Search for the cell housing the specified text and yield its (x, y) center coordinate. 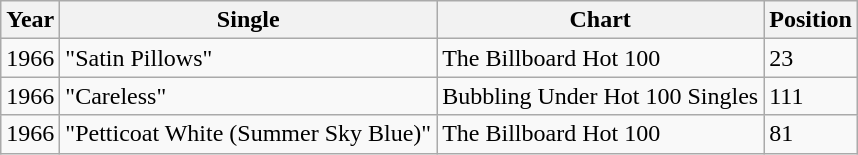
Year (30, 20)
23 (811, 58)
"Petticoat White (Summer Sky Blue)" (248, 134)
Position (811, 20)
81 (811, 134)
Single (248, 20)
111 (811, 96)
Chart (600, 20)
"Satin Pillows" (248, 58)
Bubbling Under Hot 100 Singles (600, 96)
"Careless" (248, 96)
